For the text-containing cell, return its midpoint in [x, y] coordinate format. 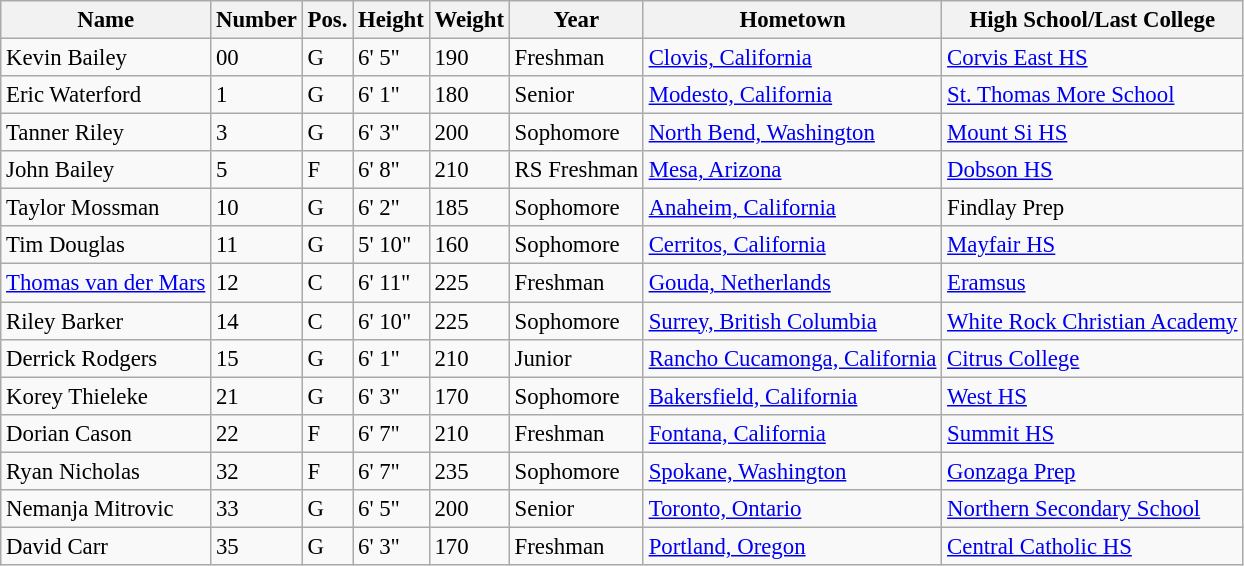
32 [257, 471]
Taylor Mossman [106, 208]
Dorian Cason [106, 433]
Clovis, California [792, 58]
3 [257, 133]
Bakersfield, California [792, 396]
Dobson HS [1092, 170]
33 [257, 509]
15 [257, 358]
Eric Waterford [106, 95]
Spokane, Washington [792, 471]
Eramsus [1092, 283]
Height [391, 20]
Mayfair HS [1092, 245]
Name [106, 20]
1 [257, 95]
Modesto, California [792, 95]
John Bailey [106, 170]
Tim Douglas [106, 245]
St. Thomas More School [1092, 95]
Ryan Nicholas [106, 471]
Northern Secondary School [1092, 509]
6' 11" [391, 283]
Rancho Cucamonga, California [792, 358]
North Bend, Washington [792, 133]
6' 2" [391, 208]
Mount Si HS [1092, 133]
Weight [469, 20]
Findlay Prep [1092, 208]
6' 10" [391, 321]
Fontana, California [792, 433]
11 [257, 245]
235 [469, 471]
5' 10" [391, 245]
West HS [1092, 396]
Summit HS [1092, 433]
Gouda, Netherlands [792, 283]
White Rock Christian Academy [1092, 321]
10 [257, 208]
Junior [576, 358]
Derrick Rodgers [106, 358]
14 [257, 321]
12 [257, 283]
Citrus College [1092, 358]
Riley Barker [106, 321]
160 [469, 245]
Cerritos, California [792, 245]
Corvis East HS [1092, 58]
Hometown [792, 20]
Thomas van der Mars [106, 283]
Gonzaga Prep [1092, 471]
35 [257, 546]
Year [576, 20]
Nemanja Mitrovic [106, 509]
Central Catholic HS [1092, 546]
Toronto, Ontario [792, 509]
00 [257, 58]
6' 8" [391, 170]
High School/Last College [1092, 20]
David Carr [106, 546]
Mesa, Arizona [792, 170]
RS Freshman [576, 170]
Korey Thieleke [106, 396]
Anaheim, California [792, 208]
5 [257, 170]
Pos. [327, 20]
Number [257, 20]
Kevin Bailey [106, 58]
180 [469, 95]
Portland, Oregon [792, 546]
Surrey, British Columbia [792, 321]
185 [469, 208]
22 [257, 433]
Tanner Riley [106, 133]
21 [257, 396]
190 [469, 58]
